Identify which cell holds the provided text, then report its [X, Y] central coordinate. 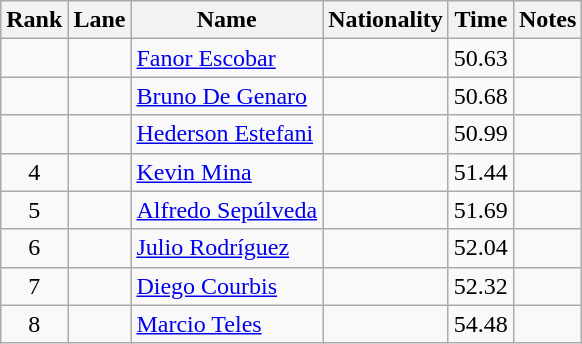
Alfredo Sepúlveda [227, 210]
6 [34, 248]
Bruno De Genaro [227, 96]
Hederson Estefani [227, 134]
Lane [100, 20]
51.44 [480, 172]
5 [34, 210]
Notes [547, 20]
8 [34, 324]
Kevin Mina [227, 172]
Time [480, 20]
51.69 [480, 210]
50.99 [480, 134]
Rank [34, 20]
50.68 [480, 96]
54.48 [480, 324]
50.63 [480, 58]
52.32 [480, 286]
52.04 [480, 248]
4 [34, 172]
Julio Rodríguez [227, 248]
Diego Courbis [227, 286]
7 [34, 286]
Nationality [386, 20]
Marcio Teles [227, 324]
Name [227, 20]
Fanor Escobar [227, 58]
